Find where the given text appears and provide that cell's center as [X, Y] coordinate. 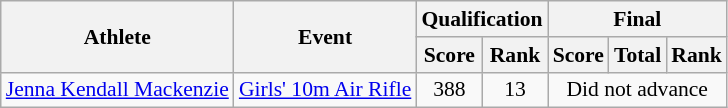
Jenna Kendall Mackenzie [118, 90]
Did not advance [638, 90]
Qualification [482, 19]
Final [638, 19]
388 [449, 90]
Event [326, 36]
13 [514, 90]
Athlete [118, 36]
Total [638, 55]
Girls' 10m Air Rifle [326, 90]
